Scan for the cell matching the given text and deliver its (X, Y) coordinate at center. 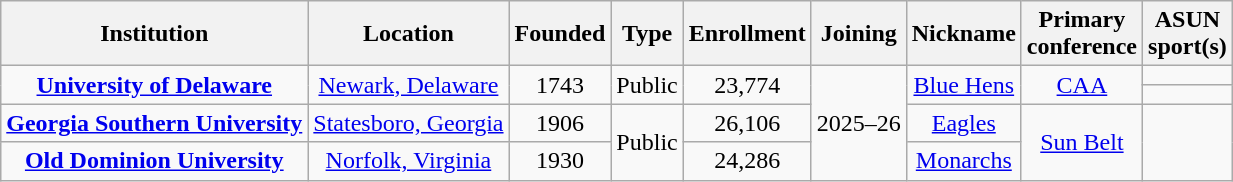
26,106 (747, 123)
Enrollment (747, 34)
23,774 (747, 85)
1930 (560, 161)
1906 (560, 123)
2025–26 (858, 123)
University of Delaware (154, 85)
ASUNsport(s) (1188, 34)
Nickname (964, 34)
Norfolk, Virginia (408, 161)
Newark, Delaware (408, 85)
Joining (858, 34)
Institution (154, 34)
Blue Hens (964, 85)
Monarchs (964, 161)
Old Dominion University (154, 161)
Founded (560, 34)
1743 (560, 85)
24,286 (747, 161)
Eagles (964, 123)
CAA (1082, 85)
Type (647, 34)
Statesboro, Georgia (408, 123)
Sun Belt (1082, 142)
Location (408, 34)
Georgia Southern University (154, 123)
Primaryconference (1082, 34)
